Capture the cell that displays the provided text and extract its [X, Y] central coordinate. 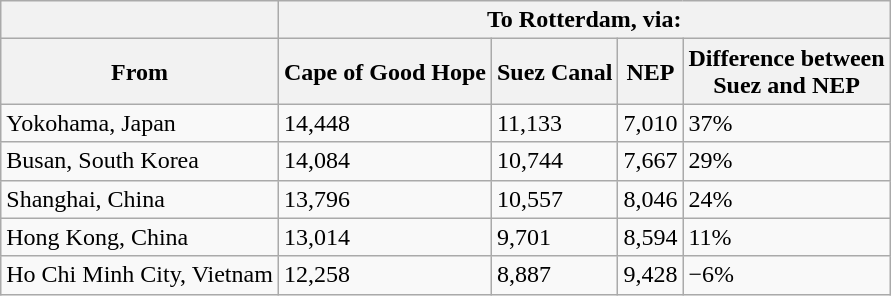
12,258 [384, 275]
Yokohama, Japan [140, 123]
9,701 [554, 237]
Hong Kong, China [140, 237]
Shanghai, China [140, 199]
To Rotterdam, via: [584, 20]
Busan, South Korea [140, 161]
10,557 [554, 199]
24% [786, 199]
From [140, 72]
Cape of Good Hope [384, 72]
Suez Canal [554, 72]
10,744 [554, 161]
14,084 [384, 161]
37% [786, 123]
7,667 [650, 161]
NEP [650, 72]
Difference between Suez and NEP [786, 72]
14,448 [384, 123]
7,010 [650, 123]
8,046 [650, 199]
8,887 [554, 275]
Ho Chi Minh City, Vietnam [140, 275]
−6% [786, 275]
13,796 [384, 199]
11% [786, 237]
8,594 [650, 237]
11,133 [554, 123]
9,428 [650, 275]
29% [786, 161]
13,014 [384, 237]
